Output the (X, Y) coordinate of the center of the cell containing the given text.  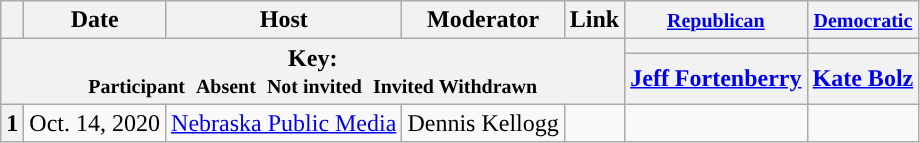
Jeff Fortenberry (716, 78)
Dennis Kellogg (483, 123)
Date (95, 20)
Nebraska Public Media (284, 123)
Kate Bolz (863, 78)
Key: Participant Absent Not invited Invited Withdrawn (313, 72)
Democratic (863, 20)
Moderator (483, 20)
Oct. 14, 2020 (95, 123)
Republican (716, 20)
1 (12, 123)
Host (284, 20)
Link (594, 20)
